Capture the cell that displays the provided text and extract its (x, y) central coordinate. 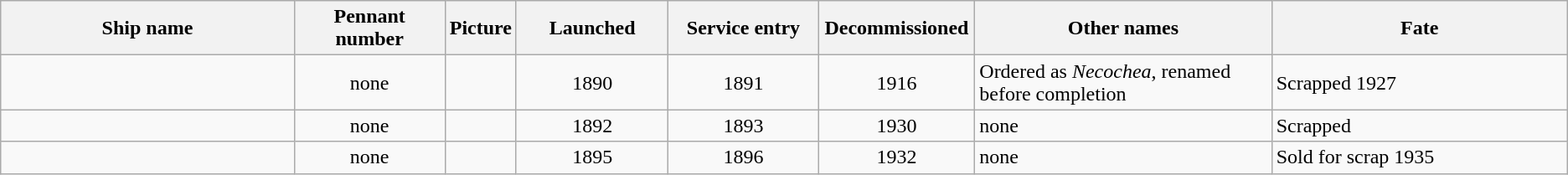
1890 (591, 82)
Service entry (744, 28)
1895 (591, 157)
Other names (1123, 28)
1896 (744, 157)
Sold for scrap 1935 (1419, 157)
1916 (896, 82)
Ordered as Necochea, renamed before completion (1123, 82)
Picture (481, 28)
1932 (896, 157)
1892 (591, 126)
Fate (1419, 28)
Scrapped (1419, 126)
1893 (744, 126)
Scrapped 1927 (1419, 82)
Decommissioned (896, 28)
1891 (744, 82)
Ship name (147, 28)
Launched (591, 28)
1930 (896, 126)
Pennant number (369, 28)
